Pinpoint the cell where the given text exists, returning its [x, y] midpoint coordinate. 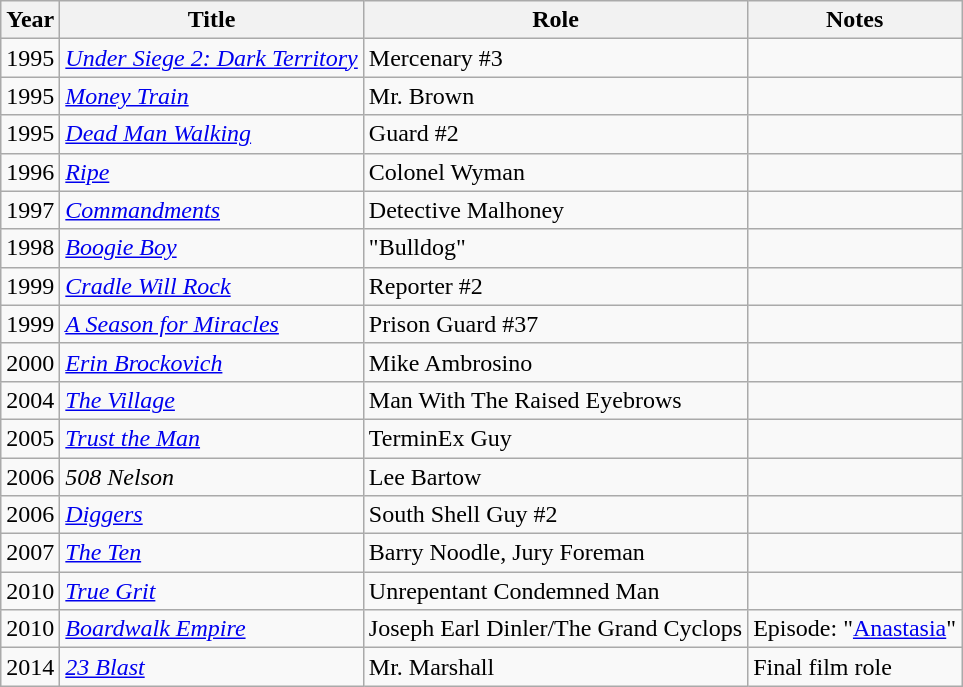
1996 [30, 172]
Under Siege 2: Dark Territory [212, 58]
Money Train [212, 96]
Erin Brockovich [212, 362]
Mike Ambrosino [555, 362]
Mercenary #3 [555, 58]
Dead Man Walking [212, 134]
2005 [30, 438]
Reporter #2 [555, 286]
Final film role [855, 667]
Colonel Wyman [555, 172]
Detective Malhoney [555, 210]
The Ten [212, 553]
1998 [30, 248]
Guard #2 [555, 134]
Mr. Marshall [555, 667]
508 Nelson [212, 477]
Boogie Boy [212, 248]
Cradle Will Rock [212, 286]
Trust the Man [212, 438]
2000 [30, 362]
Notes [855, 20]
"Bulldog" [555, 248]
Role [555, 20]
Man With The Raised Eyebrows [555, 400]
Commandments [212, 210]
2007 [30, 553]
1997 [30, 210]
Ripe [212, 172]
Unrepentant Condemned Man [555, 591]
Barry Noodle, Jury Foreman [555, 553]
23 Blast [212, 667]
Boardwalk Empire [212, 629]
The Village [212, 400]
Episode: "Anastasia" [855, 629]
Diggers [212, 515]
TerminEx Guy [555, 438]
Title [212, 20]
True Grit [212, 591]
2014 [30, 667]
Joseph Earl Dinler/The Grand Cyclops [555, 629]
South Shell Guy #2 [555, 515]
Year [30, 20]
Lee Bartow [555, 477]
Prison Guard #37 [555, 324]
A Season for Miracles [212, 324]
Mr. Brown [555, 96]
2004 [30, 400]
